Scan for the cell matching the given text and deliver its [x, y] coordinate at center. 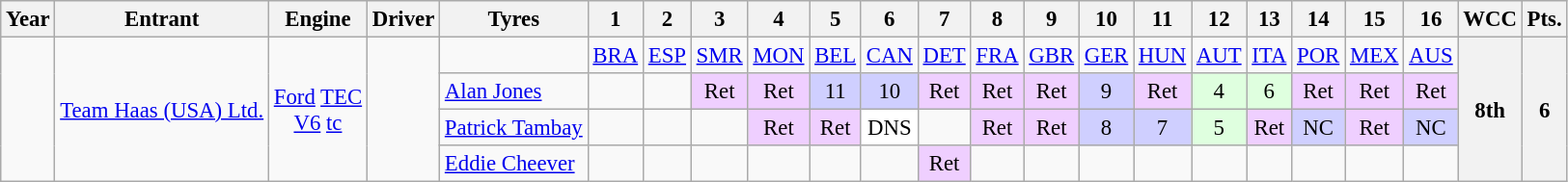
Entrant [162, 19]
16 [1431, 19]
3 [720, 19]
13 [1270, 19]
AUT [1220, 56]
Year [28, 19]
MON [779, 56]
DET [944, 56]
14 [1318, 19]
SMR [720, 56]
BEL [836, 56]
Pts. [1544, 19]
POR [1318, 56]
2 [667, 19]
Tyres [513, 19]
Engine [317, 19]
ITA [1270, 56]
8th [1490, 110]
Alan Jones [513, 91]
CAN [890, 56]
BRA [616, 56]
1 [616, 19]
WCC [1490, 19]
15 [1374, 19]
GBR [1052, 56]
Patrick Tambay [513, 128]
ESP [667, 56]
FRA [998, 56]
Eddie Cheever [513, 164]
AUS [1431, 56]
Team Haas (USA) Ltd. [162, 110]
GER [1106, 56]
Driver [403, 19]
MEX [1374, 56]
HUN [1163, 56]
DNS [890, 128]
Ford TECV6 tc [317, 110]
12 [1220, 19]
